Return [X, Y] of the center of cell containing provided text 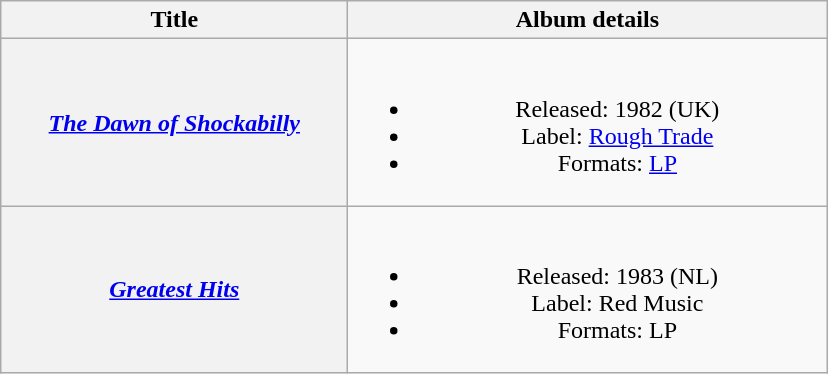
Greatest Hits [174, 290]
The Dawn of Shockabilly [174, 122]
Title [174, 20]
Album details [588, 20]
Released: 1983 (NL)Label: Red MusicFormats: LP [588, 290]
Released: 1982 (UK)Label: Rough TradeFormats: LP [588, 122]
